Provide the [X, Y] coordinate of the cell's center where the given text is located.  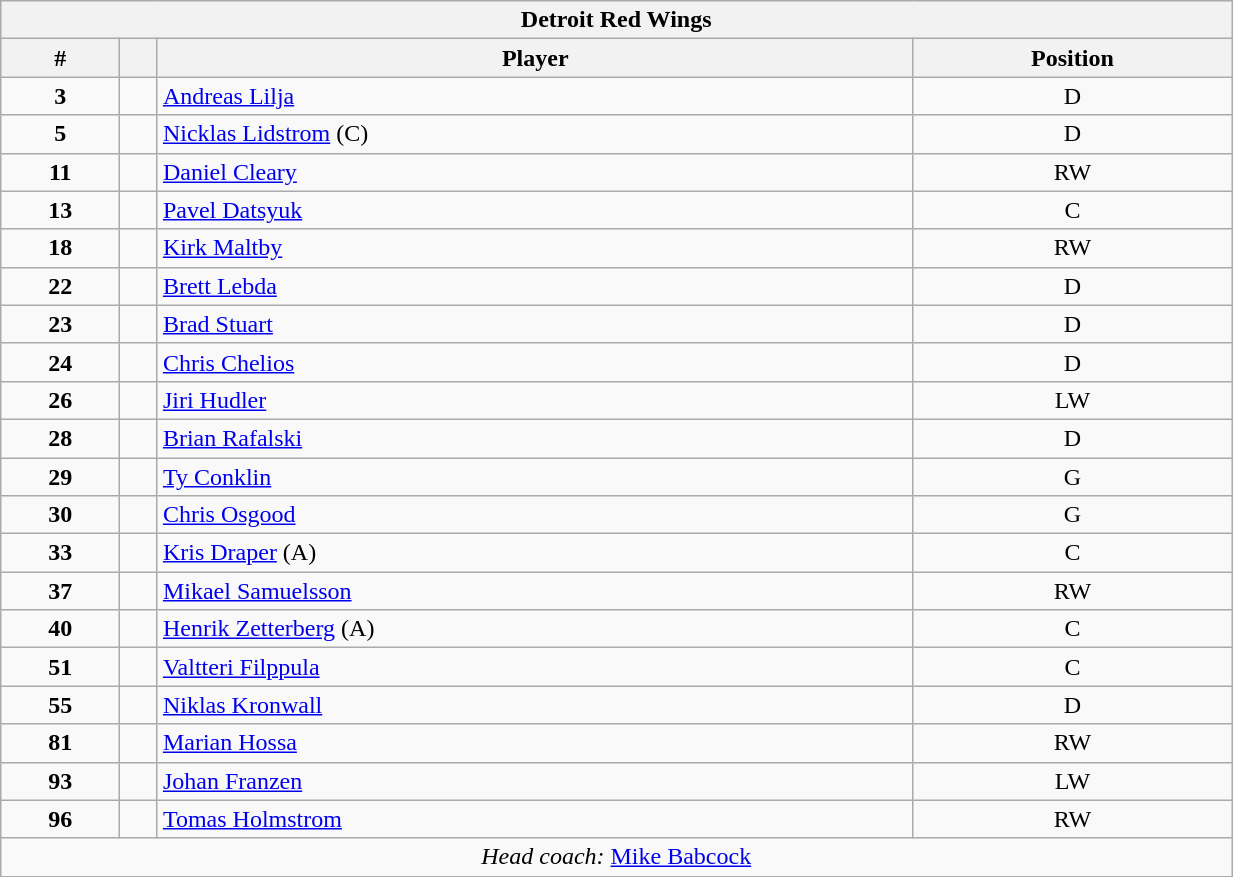
Marian Hossa [535, 743]
30 [60, 515]
Henrik Zetterberg (A) [535, 629]
11 [60, 172]
Tomas Holmstrom [535, 819]
22 [60, 286]
Player [535, 58]
Chris Chelios [535, 362]
Nicklas Lidstrom (C) [535, 134]
Johan Franzen [535, 781]
Ty Conklin [535, 477]
Brian Rafalski [535, 438]
Kirk Maltby [535, 248]
Brad Stuart [535, 324]
28 [60, 438]
Detroit Red Wings [616, 20]
23 [60, 324]
Position [1072, 58]
18 [60, 248]
93 [60, 781]
Pavel Datsyuk [535, 210]
40 [60, 629]
37 [60, 591]
# [60, 58]
Chris Osgood [535, 515]
24 [60, 362]
Niklas Kronwall [535, 705]
Jiri Hudler [535, 400]
26 [60, 400]
13 [60, 210]
51 [60, 667]
Kris Draper (A) [535, 553]
29 [60, 477]
Valtteri Filppula [535, 667]
81 [60, 743]
5 [60, 134]
3 [60, 96]
55 [60, 705]
Mikael Samuelsson [535, 591]
Andreas Lilja [535, 96]
Brett Lebda [535, 286]
33 [60, 553]
Head coach: Mike Babcock [616, 857]
96 [60, 819]
Daniel Cleary [535, 172]
